Output the (x, y) coordinate of the center of the cell containing the given text.  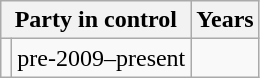
Years (225, 20)
pre-2009–present (102, 58)
Party in control (96, 20)
